Return (x, y) of the center of cell containing provided text 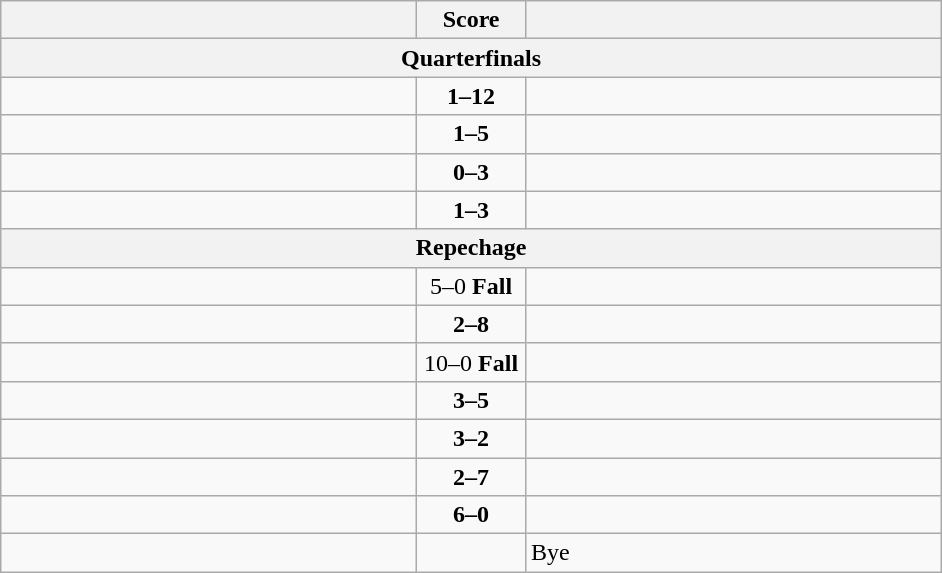
Quarterfinals (472, 58)
6–0 (472, 515)
2–8 (472, 324)
3–2 (472, 438)
1–12 (472, 96)
1–3 (472, 210)
10–0 Fall (472, 362)
1–5 (472, 134)
0–3 (472, 172)
2–7 (472, 477)
Score (472, 20)
Repechage (472, 248)
3–5 (472, 400)
Bye (733, 553)
5–0 Fall (472, 286)
